Return the [X, Y] coordinate for the center point of the cell that contains the specified text.  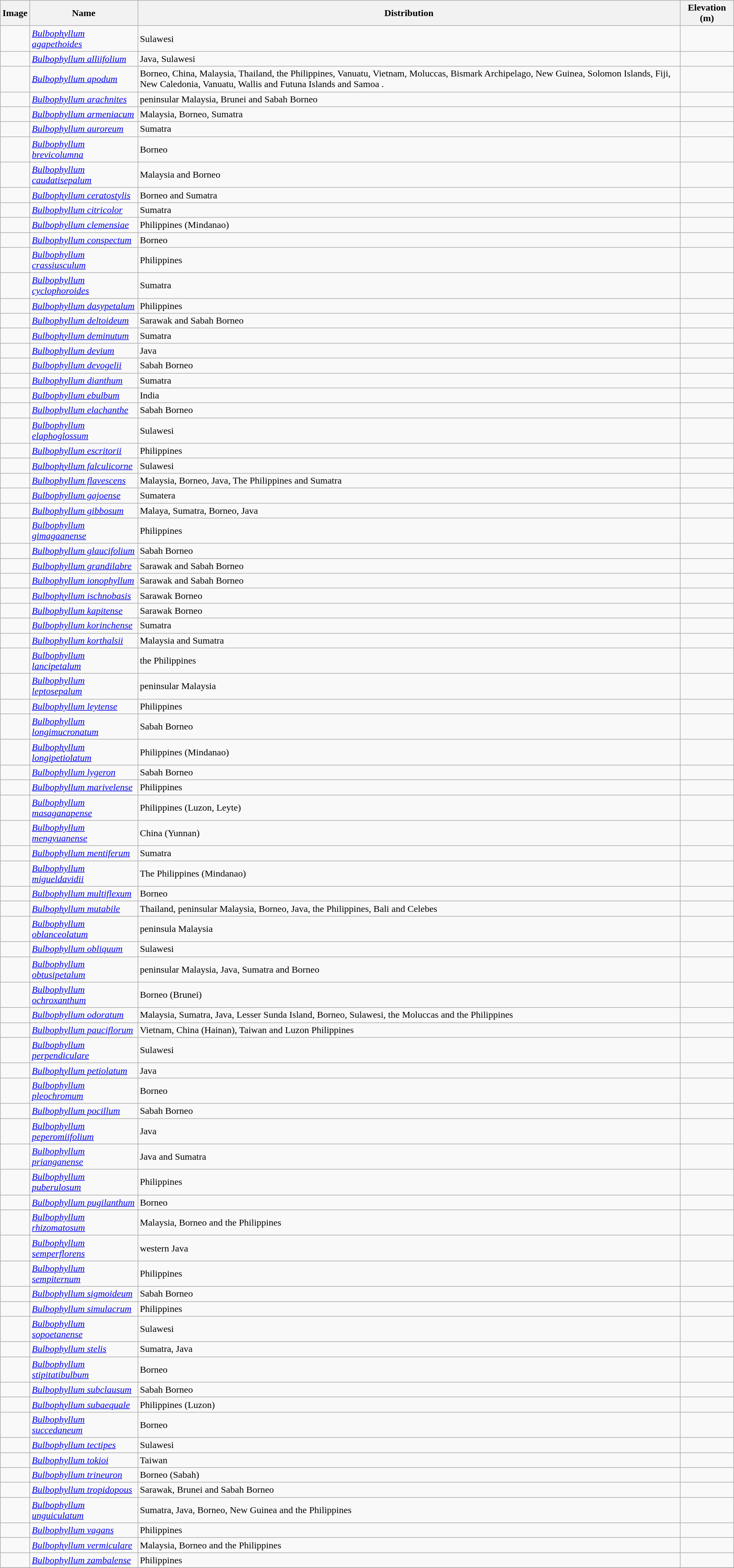
Bulbophyllum dasypetalum [84, 306]
Bulbophyllum marivelense [84, 787]
peninsular Malaysia, Java, Sumatra and Borneo [409, 970]
Malaysia and Borneo [409, 175]
Borneo and Sumatra [409, 195]
Bulbophyllum ionophyllum [84, 581]
Bulbophyllum obtusipetalum [84, 970]
Bulbophyllum falculicorne [84, 466]
Bulbophyllum tectipes [84, 1445]
Bulbophyllum citricolor [84, 210]
Bulbophyllum pleochromum [84, 1090]
Bulbophyllum leytense [84, 706]
Bulbophyllum sigmoideum [84, 1294]
Bulbophyllum grandilabre [84, 566]
Bulbophyllum vermiculare [84, 1545]
Bulbophyllum prianganense [84, 1157]
Bulbophyllum rhizomatosum [84, 1223]
Bulbophyllum mengyuanense [84, 833]
Malaya, Sumatra, Borneo, Java [409, 510]
Borneo (Brunei) [409, 995]
Java, Sulawesi [409, 59]
Bulbophyllum masaganapense [84, 807]
Bulbophyllum alliifolium [84, 59]
Malaysia, Borneo, Java, The Philippines and Sumatra [409, 480]
Bulbophyllum clemensiae [84, 225]
Taiwan [409, 1460]
Bulbophyllum elachanthe [84, 410]
Bulbophyllum sempiternum [84, 1274]
Bulbophyllum gajoense [84, 495]
Name [84, 13]
Bulbophyllum kapitense [84, 611]
Bulbophyllum tropidopous [84, 1490]
Bulbophyllum brevicolumna [84, 149]
Bulbophyllum pauciflorum [84, 1030]
Elevation (m) [707, 13]
Bulbophyllum korthalsii [84, 640]
Image [15, 13]
Bulbophyllum ceratostylis [84, 195]
Bulbophyllum subaequale [84, 1404]
Bulbophyllum gimagaanense [84, 531]
peninsular Malaysia, Brunei and Sabah Borneo [409, 99]
Bulbophyllum sopoetanense [84, 1329]
Bulbophyllum devium [84, 351]
Bulbophyllum pugilanthum [84, 1202]
Bulbophyllum cyclophoroides [84, 286]
Bulbophyllum leptosepalum [84, 686]
Bulbophyllum semperflorens [84, 1248]
Bulbophyllum apodum [84, 79]
Bulbophyllum ebulbum [84, 395]
Bulbophyllum succedaneum [84, 1424]
Bulbophyllum obliquum [84, 949]
Bulbophyllum puberulosum [84, 1182]
Bulbophyllum trineuron [84, 1475]
Bulbophyllum gibbosum [84, 510]
Bulbophyllum ochroxanthum [84, 995]
Bulbophyllum zambalense [84, 1560]
Bulbophyllum korinchense [84, 626]
Philippines (Luzon, Leyte) [409, 807]
Bulbophyllum peperomiifolium [84, 1131]
Bulbophyllum pocillum [84, 1111]
Bulbophyllum simulacrum [84, 1309]
Bulbophyllum armeniacum [84, 114]
China (Yunnan) [409, 833]
Bulbophyllum elaphoglossum [84, 431]
Bulbophyllum vagans [84, 1530]
Bulbophyllum devogelii [84, 366]
the Philippines [409, 660]
Bulbophyllum mentiferum [84, 853]
Bulbophyllum auroreum [84, 129]
Bulbophyllum stipitatibulbum [84, 1370]
Bulbophyllum escritorii [84, 451]
Bulbophyllum perpendiculare [84, 1050]
Distribution [409, 13]
Bulbophyllum mutabile [84, 909]
peninsula Malaysia [409, 929]
Bulbophyllum subclausum [84, 1390]
Bulbophyllum deminutum [84, 336]
The Philippines (Mindanao) [409, 874]
Bulbophyllum odoratum [84, 1015]
Bulbophyllum oblanceolatum [84, 929]
Bulbophyllum caudatisepalum [84, 175]
Borneo (Sabah) [409, 1475]
Bulbophyllum deltoideum [84, 321]
Malaysia and Sumatra [409, 640]
Java and Sumatra [409, 1157]
Bulbophyllum conspectum [84, 240]
Bulbophyllum arachnites [84, 99]
Bulbophyllum agapethoides [84, 38]
Thailand, peninsular Malaysia, Borneo, Java, the Philippines, Bali and Celebes [409, 909]
Malaysia, Borneo, Sumatra [409, 114]
Bulbophyllum dianthum [84, 380]
Sumatera [409, 495]
Bulbophyllum lancipetalum [84, 660]
Bulbophyllum ischnobasis [84, 596]
Bulbophyllum petiolatum [84, 1070]
Bulbophyllum glaucifolium [84, 551]
Bulbophyllum flavescens [84, 480]
Bulbophyllum unguiculatum [84, 1510]
Bulbophyllum longimucronatum [84, 726]
western Java [409, 1248]
Bulbophyllum crassiusculum [84, 260]
Sumatra, Java, Borneo, New Guinea and the Philippines [409, 1510]
Malaysia, Sumatra, Java, Lesser Sunda Island, Borneo, Sulawesi, the Moluccas and the Philippines [409, 1015]
Bulbophyllum longipetiolatum [84, 752]
Bulbophyllum migueldavidii [84, 874]
Bulbophyllum tokioi [84, 1460]
Bulbophyllum stelis [84, 1349]
Sumatra, Java [409, 1349]
Vietnam, China (Hainan), Taiwan and Luzon Philippines [409, 1030]
Sarawak, Brunei and Sabah Borneo [409, 1490]
peninsular Malaysia [409, 686]
Bulbophyllum multiflexum [84, 894]
Bulbophyllum lygeron [84, 772]
Philippines (Luzon) [409, 1404]
India [409, 395]
